Find where the given text appears and provide that cell's center as (X, Y) coordinate. 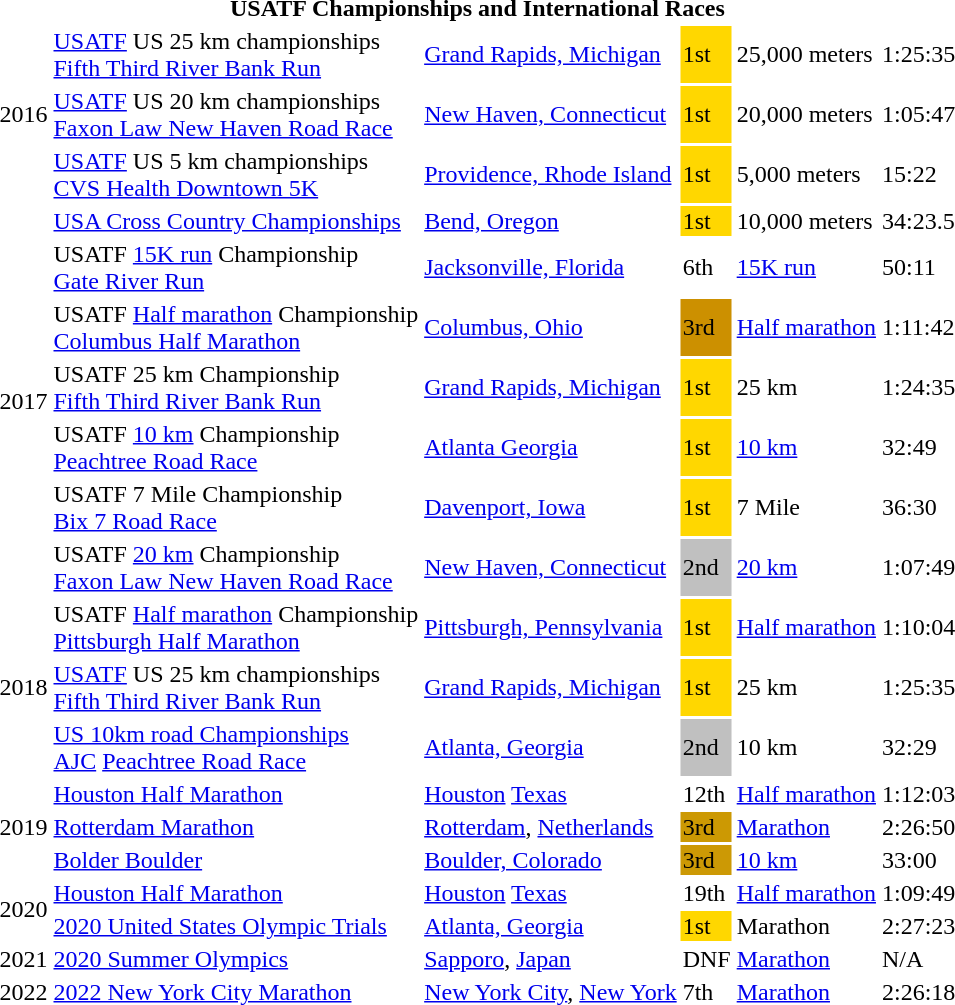
USATF US 5 km championships CVS Health Downtown 5K (236, 174)
Rotterdam Marathon (236, 827)
US 10km road ChampionshipsAJC Peachtree Road Race (236, 748)
USA Cross Country Championships (236, 221)
USATF Half marathon ChampionshipPittsburgh Half Marathon (236, 628)
6th (706, 268)
20 km (806, 568)
USATF 25 km ChampionshipFifth Third River Bank Run (236, 388)
20,000 meters (806, 114)
Bend, Oregon (550, 221)
Jacksonville, Florida (550, 268)
Sapporo, Japan (550, 959)
Davenport, Iowa (550, 508)
Columbus, Ohio (550, 328)
25,000 meters (806, 54)
Providence, Rhode Island (550, 174)
USATF Half marathon ChampionshipColumbus Half Marathon (236, 328)
15K run (806, 268)
USATF 20 km ChampionshipFaxon Law New Haven Road Race (236, 568)
Atlanta Georgia (550, 448)
10,000 meters (806, 221)
DNF (706, 959)
USATF 10 km ChampionshipPeachtree Road Race (236, 448)
USATF 15K run ChampionshipGate River Run (236, 268)
Pittsburgh, Pennsylvania (550, 628)
2020 United States Olympic Trials (236, 926)
19th (706, 893)
Rotterdam, Netherlands (550, 827)
2020 Summer Olympics (236, 959)
5,000 meters (806, 174)
USATF 7 Mile ChampionshipBix 7 Road Race (236, 508)
Boulder, Colorado (550, 860)
7 Mile (806, 508)
Bolder Boulder (236, 860)
12th (706, 794)
USATF US 20 km championships Faxon Law New Haven Road Race (236, 114)
